Determine the [X, Y] coordinate at the center of the cell enclosing the given text.  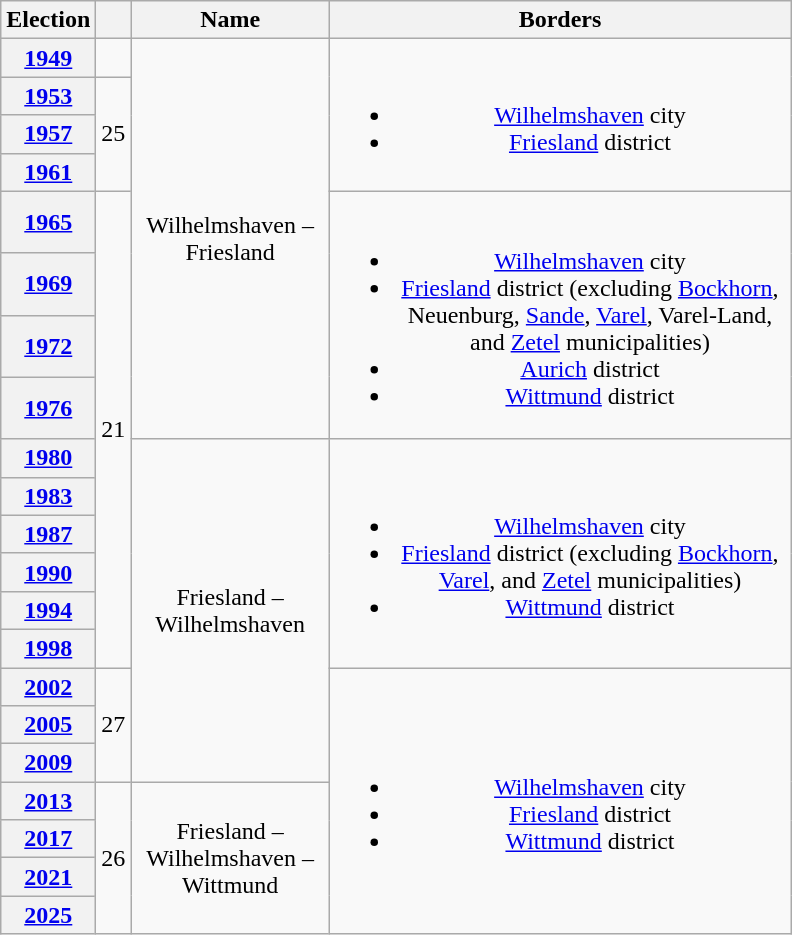
1980 [48, 458]
Friesland – Wilhelmshaven [230, 610]
Wilhelmshaven cityFriesland district (excluding Bockhorn, Varel, and Zetel municipalities)Wittmund district [560, 553]
25 [114, 134]
Election [48, 20]
1983 [48, 496]
2002 [48, 687]
1957 [48, 134]
1965 [48, 222]
2013 [48, 801]
2025 [48, 915]
Name [230, 20]
27 [114, 725]
21 [114, 429]
2005 [48, 725]
2021 [48, 877]
Wilhelmshaven – Friesland [230, 239]
1998 [48, 648]
Wilhelmshaven cityFriesland district [560, 115]
1969 [48, 284]
1972 [48, 346]
1949 [48, 58]
1994 [48, 610]
1961 [48, 172]
1987 [48, 534]
Wilhelmshaven cityFriesland districtWittmund district [560, 801]
2017 [48, 839]
26 [114, 858]
1953 [48, 96]
1990 [48, 572]
Borders [560, 20]
1976 [48, 408]
2009 [48, 763]
Friesland – Wilhelmshaven – Wittmund [230, 858]
